For the text-containing cell, return its midpoint in (x, y) coordinate format. 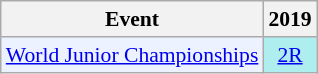
2019 (290, 19)
World Junior Championships (132, 55)
Event (132, 19)
2R (290, 55)
